Pinpoint the cell where the given text exists, returning its (x, y) midpoint coordinate. 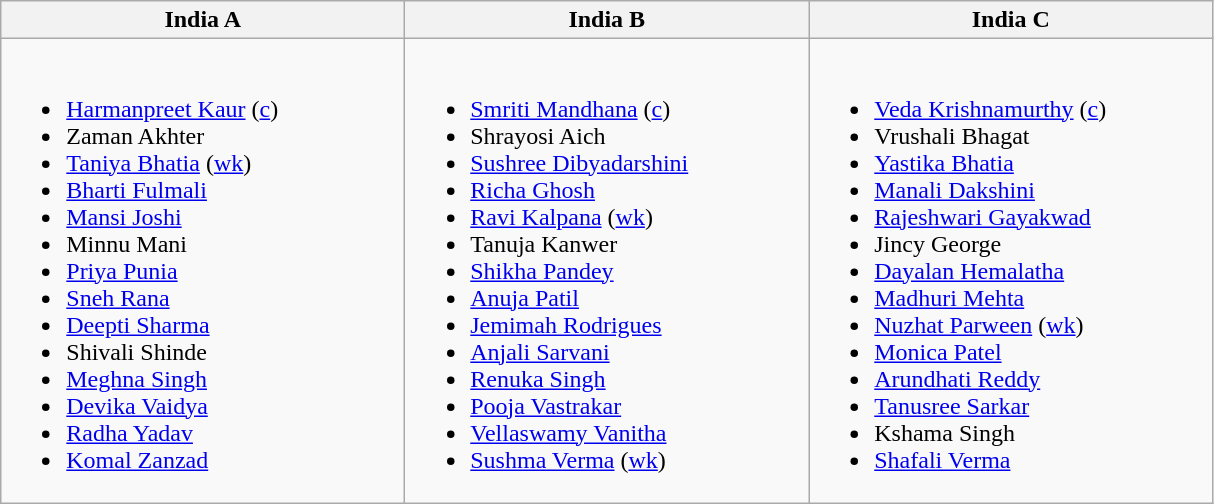
India C (1011, 20)
India A (203, 20)
India B (607, 20)
